Extract the (x, y) coordinate from the center of the cell holding the provided text.  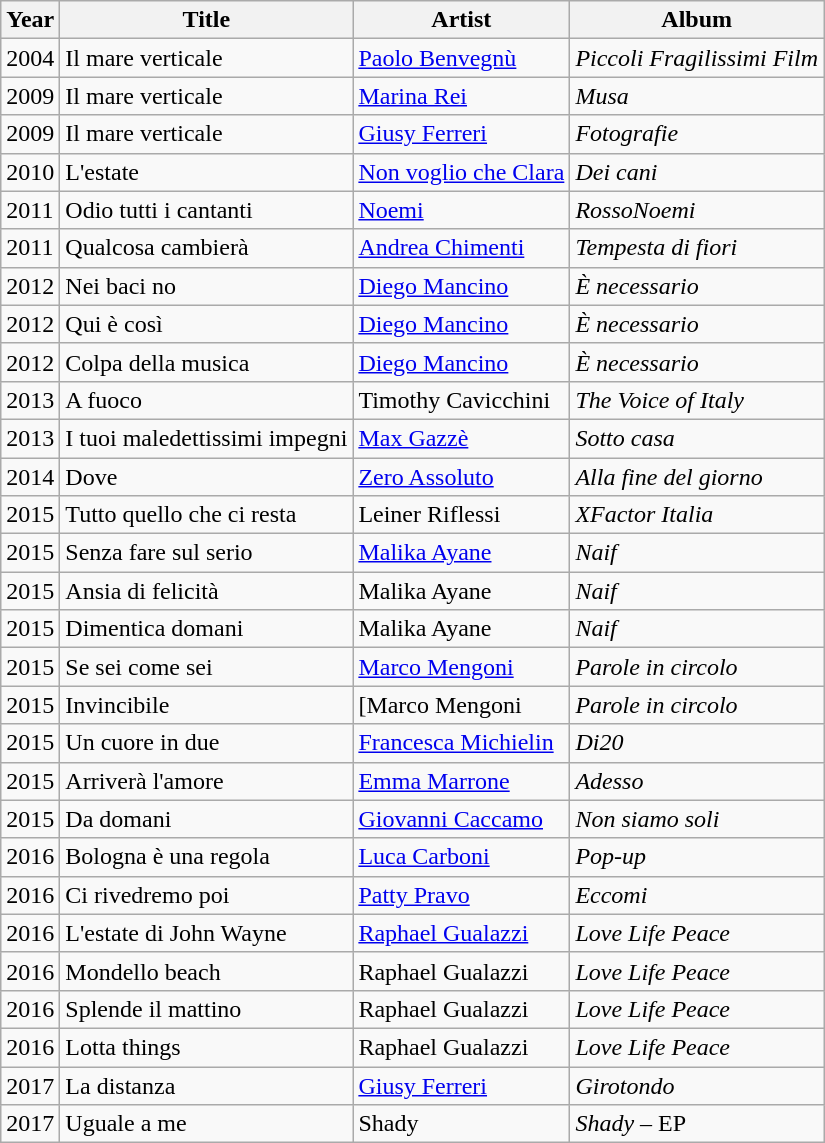
Sotto casa (697, 438)
Se sei come sei (206, 667)
Eccomi (697, 895)
Max Gazzè (462, 438)
2010 (30, 172)
Splende il mattino (206, 1009)
Pop-up (697, 857)
Tempesta di fiori (697, 248)
Senza fare sul serio (206, 553)
[Marco Mengoni (462, 705)
Album (697, 20)
Da domani (206, 819)
Odio tutti i cantanti (206, 210)
Tutto quello che ci resta (206, 515)
L'estate di John Wayne (206, 933)
Non siamo soli (697, 819)
Invincibile (206, 705)
Andrea Chimenti (462, 248)
Zero Assoluto (462, 477)
Dove (206, 477)
Arriverà l'amore (206, 781)
2004 (30, 58)
Timothy Cavicchini (462, 400)
Luca Carboni (462, 857)
La distanza (206, 1085)
The Voice of Italy (697, 400)
Year (30, 20)
Qualcosa cambierà (206, 248)
Qui è così (206, 324)
Nei baci no (206, 286)
Musa (697, 96)
Title (206, 20)
Paolo Benvegnù (462, 58)
A fuoco (206, 400)
Shady (462, 1124)
Leiner Riflessi (462, 515)
Dei cani (697, 172)
XFactor Italia (697, 515)
Alla fine del giorno (697, 477)
Artist (462, 20)
L'estate (206, 172)
Marina Rei (462, 96)
Piccoli Fragilissimi Film (697, 58)
2014 (30, 477)
Ansia di felicità (206, 591)
Ci rivedremo poi (206, 895)
Francesca Michielin (462, 743)
Un cuore in due (206, 743)
Noemi (462, 210)
Mondello beach (206, 971)
Patty Pravo (462, 895)
Bologna è una regola (206, 857)
Colpa della musica (206, 362)
Lotta things (206, 1047)
Uguale a me (206, 1124)
I tuoi maledettissimi impegni (206, 438)
Emma Marrone (462, 781)
Adesso (697, 781)
Dimentica domani (206, 629)
Marco Mengoni (462, 667)
RossoNoemi (697, 210)
Giovanni Caccamo (462, 819)
Di20 (697, 743)
Non voglio che Clara (462, 172)
Fotografie (697, 134)
Girotondo (697, 1085)
Shady – EP (697, 1124)
